Determine the (x, y) coordinate at the center of the cell enclosing the given text.  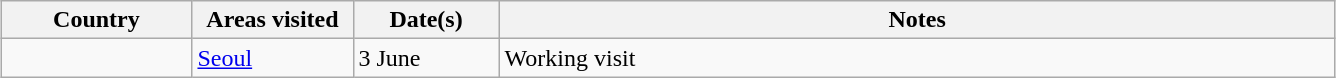
Seoul (272, 58)
Notes (917, 20)
Areas visited (272, 20)
Working visit (917, 58)
3 June (426, 58)
Date(s) (426, 20)
Country (96, 20)
